Locate the cell with the specified text and output its [X, Y] center coordinate. 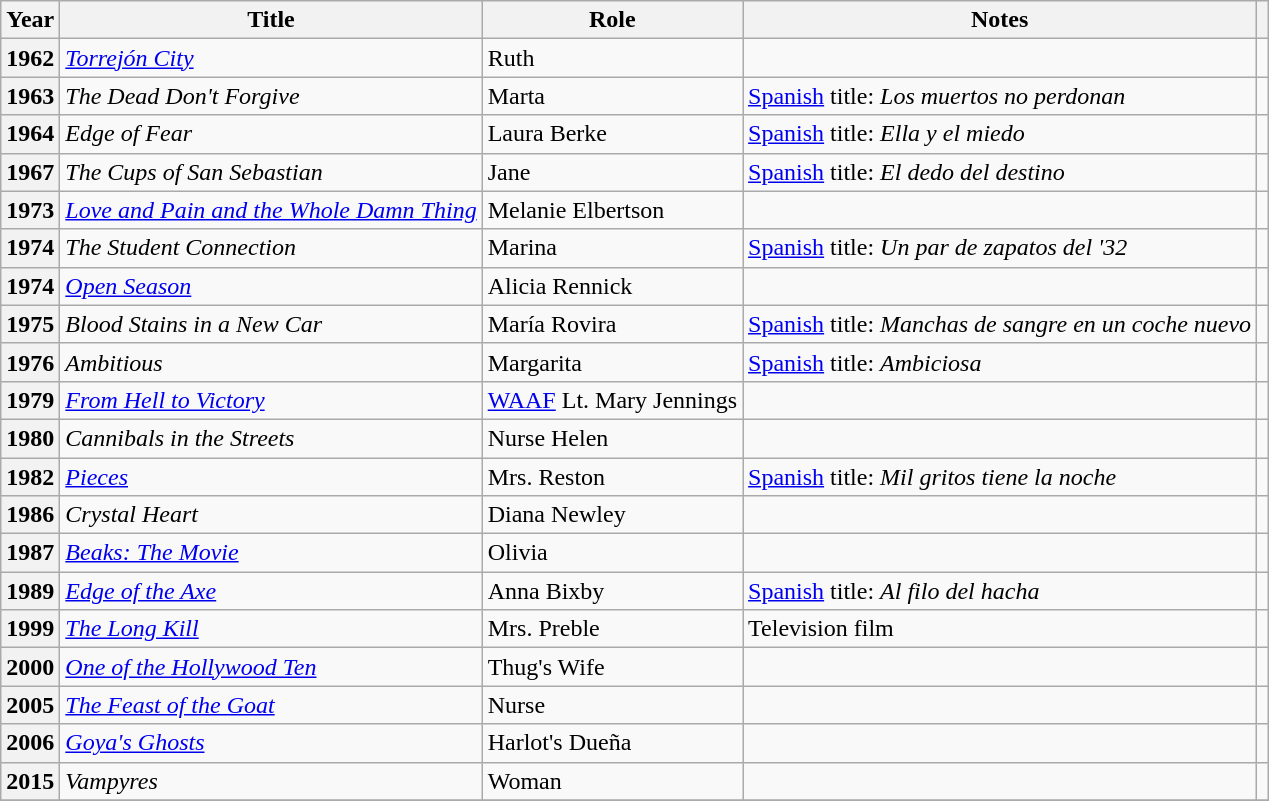
Goya's Ghosts [271, 743]
Beaks: The Movie [271, 553]
1964 [30, 134]
Alicia Rennick [612, 286]
Cannibals in the Streets [271, 438]
WAAF Lt. Mary Jennings [612, 400]
2000 [30, 667]
The Feast of the Goat [271, 705]
Marina [612, 248]
Role [612, 20]
Year [30, 20]
Marta [612, 96]
Nurse [612, 705]
1987 [30, 553]
Love and Pain and the Whole Damn Thing [271, 210]
Spanish title: Manchas de sangre en un coche nuevo [1000, 324]
Pieces [271, 477]
1975 [30, 324]
2006 [30, 743]
Nurse Helen [612, 438]
Spanish title: Al filo del hacha [1000, 591]
1989 [30, 591]
Open Season [271, 286]
Diana Newley [612, 515]
Laura Berke [612, 134]
Spanish title: Ella y el miedo [1000, 134]
Spanish title: Un par de zapatos del '32 [1000, 248]
Edge of the Axe [271, 591]
Spanish title: Los muertos no perdonan [1000, 96]
1962 [30, 58]
1982 [30, 477]
Torrejón City [271, 58]
1979 [30, 400]
Edge of Fear [271, 134]
Jane [612, 172]
Notes [1000, 20]
Olivia [612, 553]
The Student Connection [271, 248]
Mrs. Reston [612, 477]
María Rovira [612, 324]
Ruth [612, 58]
Anna Bixby [612, 591]
1967 [30, 172]
1999 [30, 629]
The Long Kill [271, 629]
Thug's Wife [612, 667]
Harlot's Dueña [612, 743]
From Hell to Victory [271, 400]
Spanish title: Mil gritos tiene la noche [1000, 477]
2005 [30, 705]
Ambitious [271, 362]
Woman [612, 781]
2015 [30, 781]
Spanish title: El dedo del destino [1000, 172]
One of the Hollywood Ten [271, 667]
Melanie Elbertson [612, 210]
Blood Stains in a New Car [271, 324]
1976 [30, 362]
Margarita [612, 362]
Crystal Heart [271, 515]
1973 [30, 210]
1963 [30, 96]
Spanish title: Ambiciosa [1000, 362]
Mrs. Preble [612, 629]
Vampyres [271, 781]
1980 [30, 438]
Title [271, 20]
The Dead Don't Forgive [271, 96]
1986 [30, 515]
The Cups of San Sebastian [271, 172]
Television film [1000, 629]
